Extract the (X, Y) coordinate from the center of the cell holding the provided text.  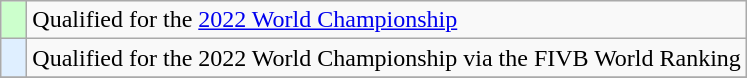
Qualified for the 2022 World Championship via the FIVB World Ranking (387, 58)
Qualified for the 2022 World Championship (387, 20)
